Detect which cell encompasses the target text, then output its [x, y] center coordinate. 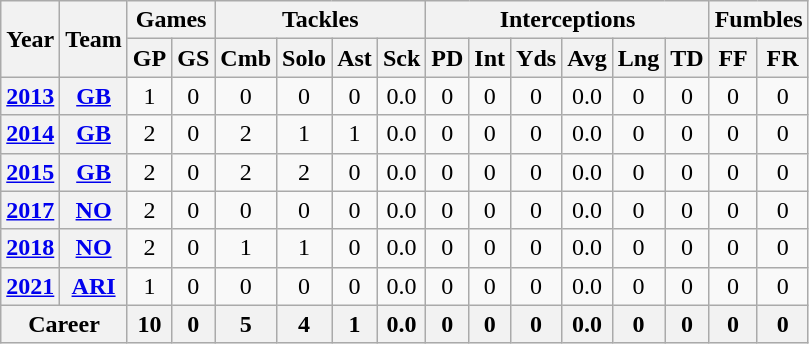
FR [782, 58]
2014 [30, 134]
Yds [536, 58]
10 [149, 324]
Games [170, 20]
Ast [355, 58]
Sck [401, 58]
Solo [304, 58]
GP [149, 58]
Fumbles [758, 20]
Lng [638, 58]
PD [448, 58]
Cmb [246, 58]
2013 [30, 96]
TD [687, 58]
2017 [30, 210]
5 [246, 324]
Tackles [320, 20]
FF [733, 58]
GS [194, 58]
ARI [94, 286]
Interceptions [568, 20]
2021 [30, 286]
2018 [30, 248]
Year [30, 39]
Int [490, 58]
4 [304, 324]
2015 [30, 172]
Avg [588, 58]
Team [94, 39]
Career [64, 324]
